Search for the cell housing the specified text and yield its [X, Y] center coordinate. 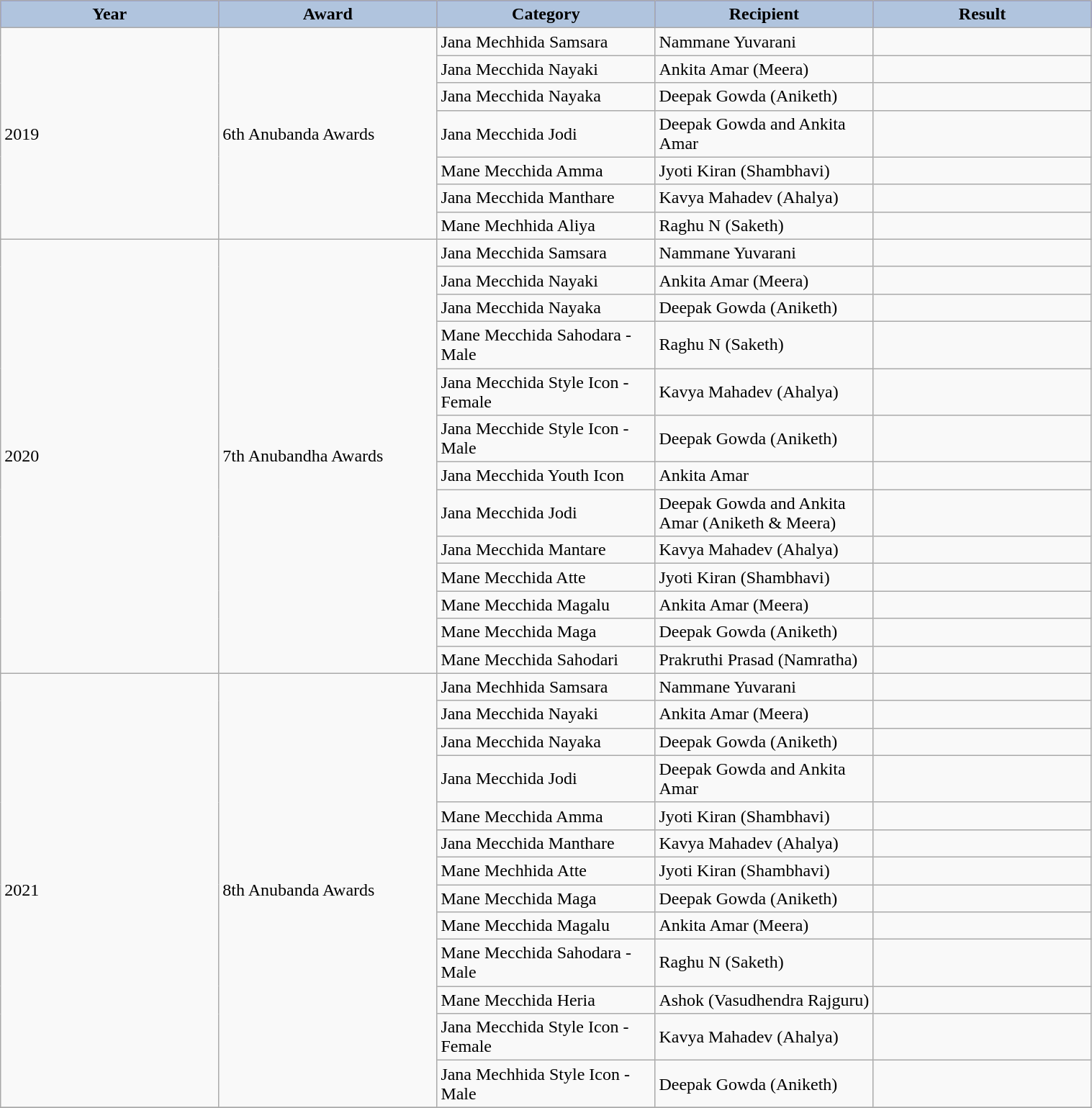
Jana Mecchida Youth Icon [546, 476]
Jana Mecchida Samsara [546, 253]
Recipient [764, 14]
8th Anubanda Awards [328, 890]
Jana Mecchida Style Icon - Female [546, 1037]
2020 [109, 456]
Mane Mecchida Atte [546, 577]
Award [328, 14]
2019 [109, 134]
7th Anubandha Awards [328, 456]
Mane Mechhida Aliya [546, 225]
Jana Mecchide Style Icon - Male [546, 439]
Year [109, 14]
Result [982, 14]
Ankita Amar [764, 476]
Mane Mechhida Atte [546, 870]
6th Anubanda Awards [328, 134]
Mane Mecchida Sahodari [546, 659]
Jana Mecchida Mantare [546, 550]
Ashok (Vasudhendra Rajguru) [764, 1000]
Jana Mechhida Style Icon - Male [546, 1084]
Prakruthi Prasad (Namratha) [764, 659]
Jana Mecchida Style Icon -Female [546, 392]
Deepak Gowda and Ankita Amar (Aniketh & Meera) [764, 513]
Mane Mecchida Heria [546, 1000]
2021 [109, 890]
Category [546, 14]
